Identify which cell holds the provided text, then report its (x, y) central coordinate. 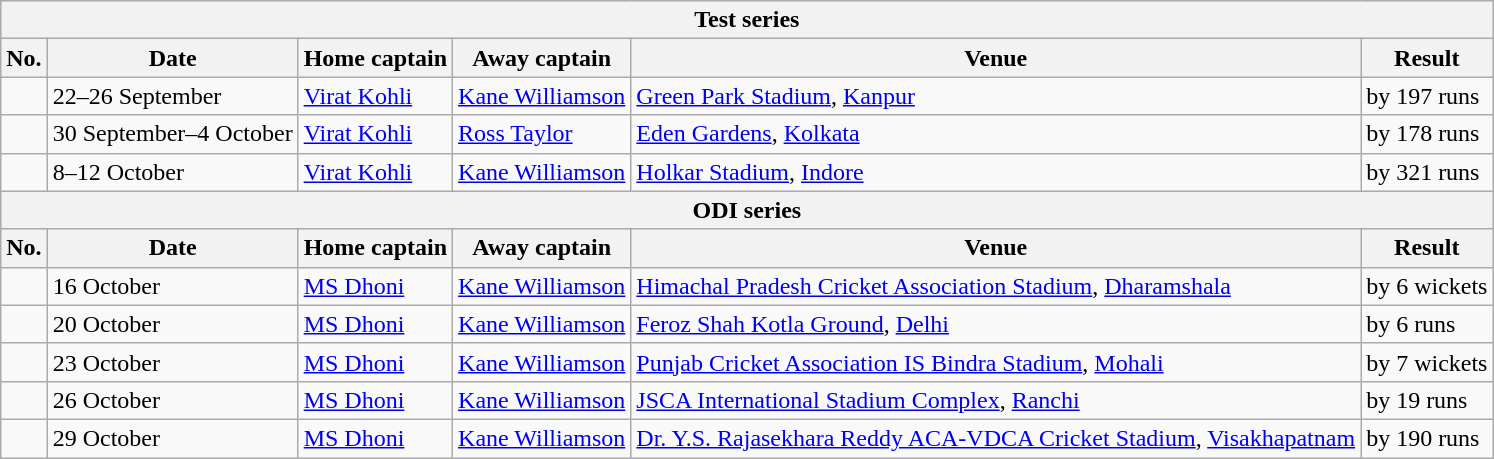
Feroz Shah Kotla Ground, Delhi (996, 324)
30 September–4 October (172, 134)
by 19 runs (1427, 400)
by 6 runs (1427, 324)
Himachal Pradesh Cricket Association Stadium, Dharamshala (996, 286)
ODI series (747, 210)
22–26 September (172, 96)
by 190 runs (1427, 438)
20 October (172, 324)
8–12 October (172, 172)
by 7 wickets (1427, 362)
Ross Taylor (542, 134)
by 178 runs (1427, 134)
Holkar Stadium, Indore (996, 172)
by 6 wickets (1427, 286)
Test series (747, 20)
16 October (172, 286)
Punjab Cricket Association IS Bindra Stadium, Mohali (996, 362)
Eden Gardens, Kolkata (996, 134)
by 321 runs (1427, 172)
23 October (172, 362)
Dr. Y.S. Rajasekhara Reddy ACA-VDCA Cricket Stadium, Visakhapatnam (996, 438)
26 October (172, 400)
by 197 runs (1427, 96)
29 October (172, 438)
Green Park Stadium, Kanpur (996, 96)
JSCA International Stadium Complex, Ranchi (996, 400)
